From the cell containing the given text, extract its center point as [x, y] coordinate. 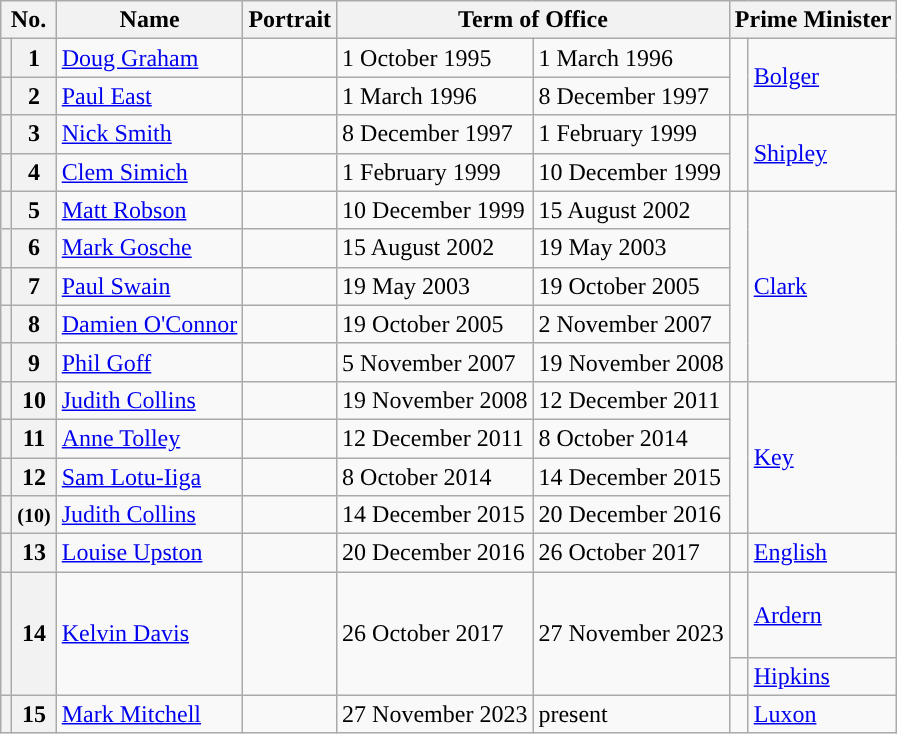
Clem Simich [150, 172]
Luxon [822, 714]
Paul East [150, 96]
15 [34, 714]
4 [34, 172]
7 [34, 286]
Sam Lotu-Iiga [150, 477]
1 October 1995 [435, 58]
2 [34, 96]
English [822, 553]
9 [34, 362]
Matt Robson [150, 210]
Clark [822, 286]
Louise Upston [150, 553]
Key [822, 457]
Phil Goff [150, 362]
Term of Office [534, 20]
Ardern [822, 614]
Anne Tolley [150, 438]
11 [34, 438]
13 [34, 553]
5 [34, 210]
Portrait [290, 20]
3 [34, 134]
Name [150, 20]
Mark Gosche [150, 248]
14 [34, 634]
(10) [34, 515]
5 November 2007 [435, 362]
12 [34, 477]
Damien O'Connor [150, 324]
Doug Graham [150, 58]
Paul Swain [150, 286]
No. [28, 20]
present [631, 714]
Hipkins [822, 676]
8 [34, 324]
Prime Minister [813, 20]
Kelvin Davis [150, 634]
10 [34, 400]
6 [34, 248]
Mark Mitchell [150, 714]
2 November 2007 [631, 324]
Nick Smith [150, 134]
Bolger [822, 77]
1 [34, 58]
Shipley [822, 153]
